Return the [x, y] coordinate for the center point of the cell that contains the specified text.  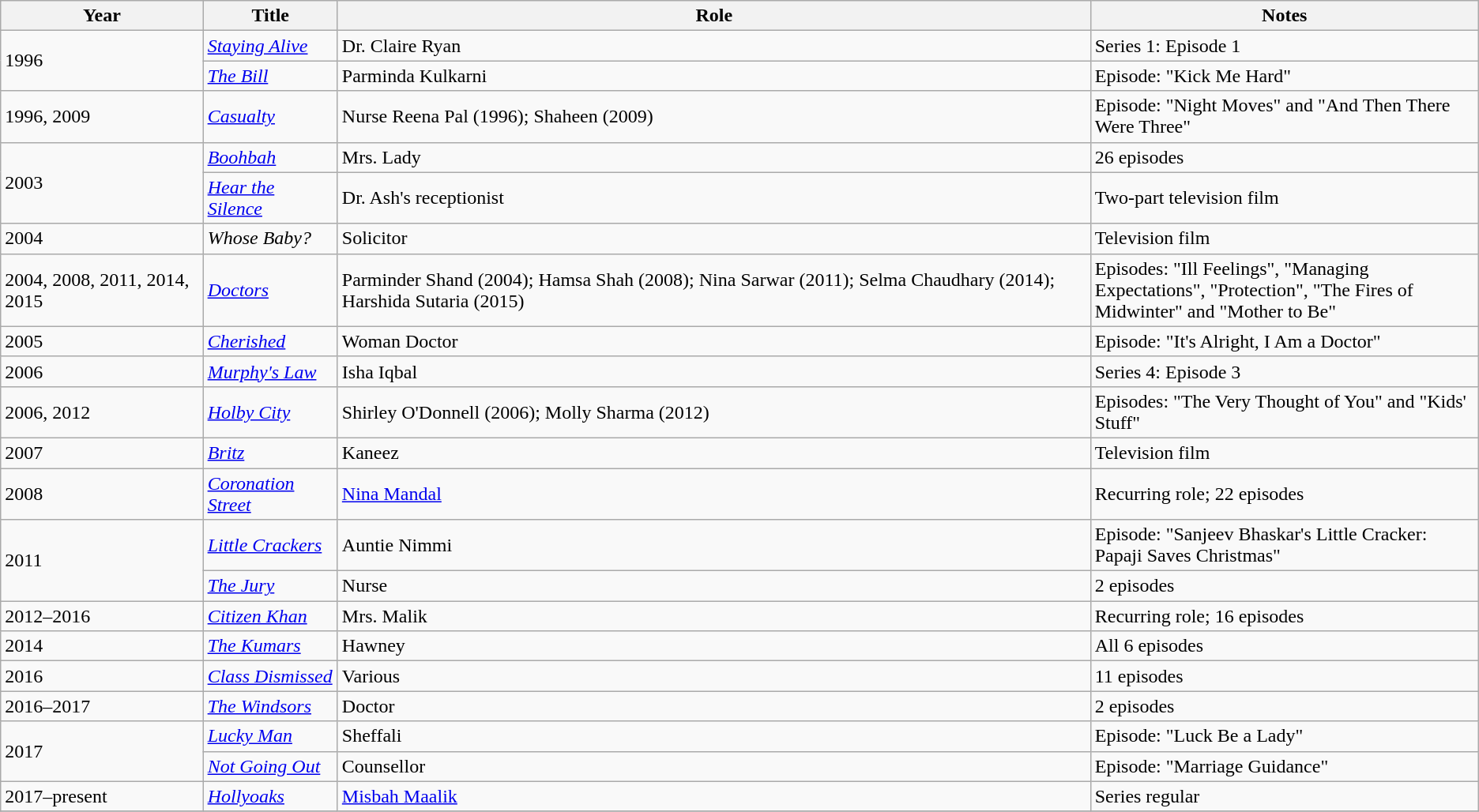
Recurring role; 16 episodes [1285, 616]
Holby City [270, 412]
Title [270, 16]
Woman Doctor [714, 341]
Parminda Kulkarni [714, 76]
Staying Alive [270, 46]
Solicitor [714, 239]
Series 1: Episode 1 [1285, 46]
The Kumars [270, 646]
Boohbah [270, 157]
2017–present [102, 796]
Cherished [270, 341]
The Jury [270, 586]
2016 [102, 676]
Kaneez [714, 453]
Nurse Reena Pal (1996); Shaheen (2009) [714, 117]
Recurring role; 22 episodes [1285, 493]
11 episodes [1285, 676]
2005 [102, 341]
Misbah Maalik [714, 796]
Whose Baby? [270, 239]
Nina Mandal [714, 493]
Britz [270, 453]
The Bill [270, 76]
The Windsors [270, 706]
Coronation Street [270, 493]
Not Going Out [270, 766]
Shirley O'Donnell (2006); Molly Sharma (2012) [714, 412]
Sheffali [714, 736]
Auntie Nimmi [714, 545]
2011 [102, 561]
Episodes: "Ill Feelings", "Managing Expectations", "Protection", "The Fires of Midwinter" and "Mother to Be" [1285, 290]
2004, 2008, 2011, 2014, 2015 [102, 290]
Episode: "Marriage Guidance" [1285, 766]
2007 [102, 453]
Episode: "It's Alright, I Am a Doctor" [1285, 341]
2006 [102, 371]
2008 [102, 493]
2012–2016 [102, 616]
Parminder Shand (2004); Hamsa Shah (2008); Nina Sarwar (2011); Selma Chaudhary (2014); Harshida Sutaria (2015) [714, 290]
Isha Iqbal [714, 371]
Counsellor [714, 766]
Episode: "Night Moves" and "And Then There Were Three" [1285, 117]
Notes [1285, 16]
All 6 episodes [1285, 646]
Hollyoaks [270, 796]
Mrs. Lady [714, 157]
Doctors [270, 290]
2017 [102, 751]
2006, 2012 [102, 412]
Episode: "Luck Be a Lady" [1285, 736]
Dr. Ash's receptionist [714, 197]
Mrs. Malik [714, 616]
Episode: "Sanjeev Bhaskar's Little Cracker: Papaji Saves Christmas" [1285, 545]
Hawney [714, 646]
Series regular [1285, 796]
Doctor [714, 706]
26 episodes [1285, 157]
Hear the Silence [270, 197]
2003 [102, 183]
2016–2017 [102, 706]
Little Crackers [270, 545]
Dr. Claire Ryan [714, 46]
Year [102, 16]
Casualty [270, 117]
Role [714, 16]
Two-part television film [1285, 197]
1996, 2009 [102, 117]
Episode: "Kick Me Hard" [1285, 76]
2014 [102, 646]
Class Dismissed [270, 676]
Citizen Khan [270, 616]
Various [714, 676]
Lucky Man [270, 736]
Series 4: Episode 3 [1285, 371]
Episodes: "The Very Thought of You" and "Kids' Stuff" [1285, 412]
Nurse [714, 586]
2004 [102, 239]
Murphy's Law [270, 371]
1996 [102, 61]
